Pinpoint the cell where the given text exists, returning its [x, y] midpoint coordinate. 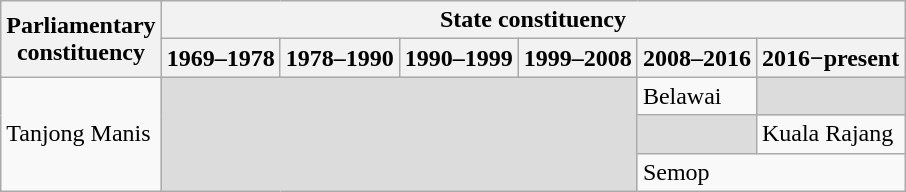
Belawai [696, 96]
2008–2016 [696, 58]
1999–2008 [578, 58]
2016−present [830, 58]
Parliamentaryconstituency [81, 39]
1969–1978 [220, 58]
Semop [770, 172]
State constituency [533, 20]
1990–1999 [458, 58]
Tanjong Manis [81, 134]
1978–1990 [340, 58]
Kuala Rajang [830, 134]
